Locate the cell with the specified text and output its [X, Y] center coordinate. 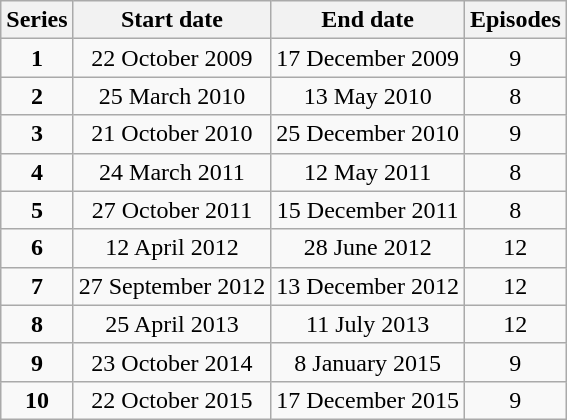
27 September 2012 [172, 286]
Episodes [515, 20]
3 [37, 134]
21 October 2010 [172, 134]
5 [37, 210]
10 [37, 400]
25 December 2010 [368, 134]
13 May 2010 [368, 96]
Series [37, 20]
22 October 2015 [172, 400]
13 December 2012 [368, 286]
23 October 2014 [172, 362]
25 March 2010 [172, 96]
6 [37, 248]
24 March 2011 [172, 172]
End date [368, 20]
22 October 2009 [172, 58]
17 December 2009 [368, 58]
12 May 2011 [368, 172]
27 October 2011 [172, 210]
28 June 2012 [368, 248]
7 [37, 286]
8 January 2015 [368, 362]
17 December 2015 [368, 400]
12 April 2012 [172, 248]
11 July 2013 [368, 324]
Start date [172, 20]
25 April 2013 [172, 324]
1 [37, 58]
4 [37, 172]
15 December 2011 [368, 210]
2 [37, 96]
